Capture the cell that displays the provided text and extract its [x, y] central coordinate. 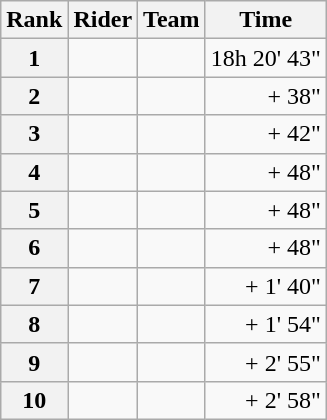
Team [172, 20]
Rank [34, 20]
+ 2' 55" [266, 362]
+ 1' 54" [266, 324]
6 [34, 248]
+ 1' 40" [266, 286]
+ 42" [266, 134]
5 [34, 210]
1 [34, 58]
Time [266, 20]
3 [34, 134]
18h 20' 43" [266, 58]
+ 38" [266, 96]
7 [34, 286]
10 [34, 400]
8 [34, 324]
Rider [103, 20]
9 [34, 362]
4 [34, 172]
+ 2' 58" [266, 400]
2 [34, 96]
